Pinpoint the cell where the given text exists, returning its [X, Y] midpoint coordinate. 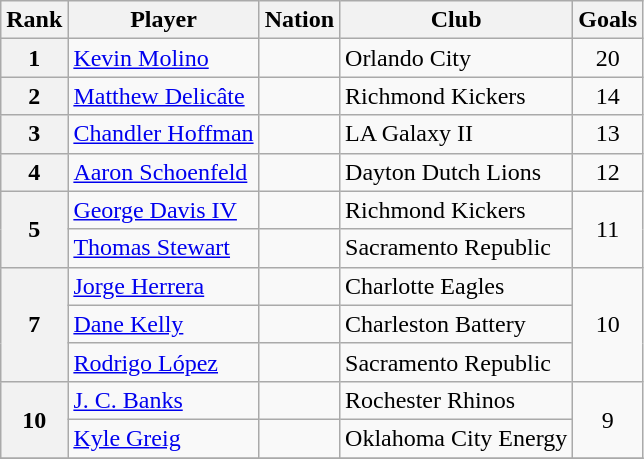
Rochester Rhinos [456, 400]
Club [456, 20]
Player [164, 20]
LA Galaxy II [456, 134]
Nation [299, 20]
George Davis IV [164, 210]
7 [34, 324]
11 [608, 229]
Charleston Battery [456, 324]
12 [608, 172]
Rodrigo López [164, 362]
5 [34, 229]
4 [34, 172]
Dayton Dutch Lions [456, 172]
Goals [608, 20]
Chandler Hoffman [164, 134]
J. C. Banks [164, 400]
Charlotte Eagles [456, 286]
1 [34, 58]
Dane Kelly [164, 324]
20 [608, 58]
Jorge Herrera [164, 286]
14 [608, 96]
Orlando City [456, 58]
Thomas Stewart [164, 248]
Aaron Schoenfeld [164, 172]
13 [608, 134]
2 [34, 96]
3 [34, 134]
Matthew Delicâte [164, 96]
Rank [34, 20]
Kevin Molino [164, 58]
Oklahoma City Energy [456, 438]
9 [608, 419]
Kyle Greig [164, 438]
